Pinpoint the cell where the given text exists, returning its [X, Y] midpoint coordinate. 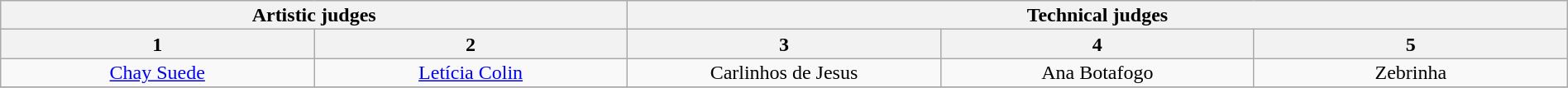
Carlinhos de Jesus [784, 72]
Ana Botafogo [1097, 72]
Letícia Colin [471, 72]
3 [784, 44]
Technical judges [1098, 15]
Zebrinha [1411, 72]
Artistic judges [314, 15]
4 [1097, 44]
Chay Suede [157, 72]
5 [1411, 44]
2 [471, 44]
1 [157, 44]
